Output the (x, y) coordinate of the center of the cell containing the given text.  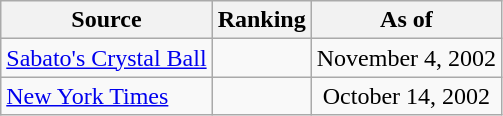
Sabato's Crystal Ball (106, 58)
As of (406, 20)
New York Times (106, 96)
Ranking (262, 20)
Source (106, 20)
November 4, 2002 (406, 58)
October 14, 2002 (406, 96)
